For the text-containing cell, return its midpoint in [x, y] coordinate format. 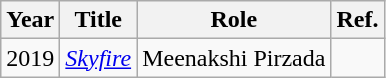
Year [30, 20]
Title [98, 20]
Skyfire [98, 58]
Meenakshi Pirzada [234, 58]
Role [234, 20]
Ref. [358, 20]
2019 [30, 58]
